Identify which cell holds the provided text, then report its [x, y] central coordinate. 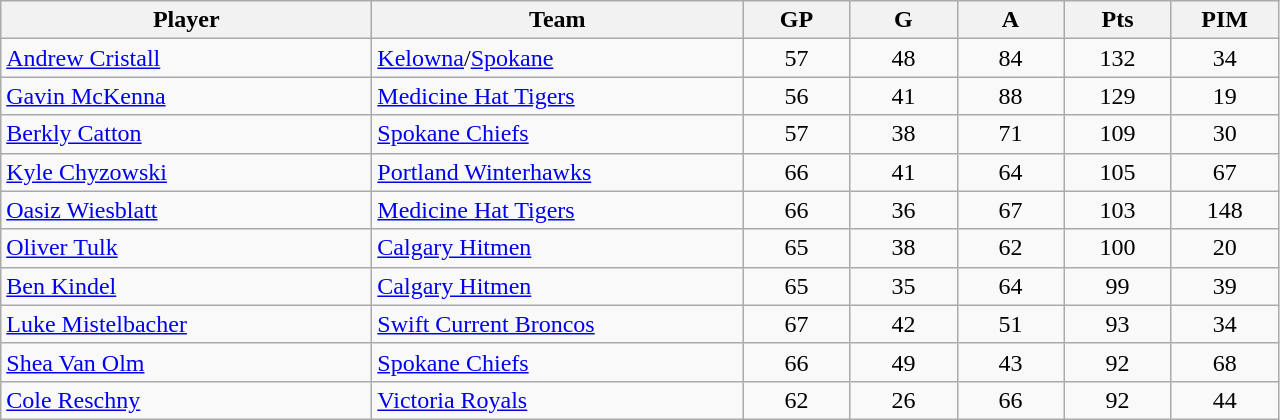
56 [796, 96]
PIM [1224, 20]
A [1010, 20]
35 [904, 286]
G [904, 20]
84 [1010, 58]
48 [904, 58]
Swift Current Broncos [558, 324]
93 [1118, 324]
Player [186, 20]
Ben Kindel [186, 286]
Shea Van Olm [186, 362]
109 [1118, 134]
88 [1010, 96]
100 [1118, 248]
Victoria Royals [558, 400]
148 [1224, 210]
103 [1118, 210]
44 [1224, 400]
68 [1224, 362]
GP [796, 20]
26 [904, 400]
Gavin McKenna [186, 96]
Oasiz Wiesblatt [186, 210]
42 [904, 324]
Berkly Catton [186, 134]
43 [1010, 362]
129 [1118, 96]
39 [1224, 286]
19 [1224, 96]
Kyle Chyzowski [186, 172]
20 [1224, 248]
132 [1118, 58]
99 [1118, 286]
30 [1224, 134]
49 [904, 362]
Oliver Tulk [186, 248]
51 [1010, 324]
Portland Winterhawks [558, 172]
Team [558, 20]
Kelowna/Spokane [558, 58]
Pts [1118, 20]
Luke Mistelbacher [186, 324]
36 [904, 210]
Andrew Cristall [186, 58]
Cole Reschny [186, 400]
105 [1118, 172]
71 [1010, 134]
